Provide the (X, Y) coordinate of the cell's center where the given text is located.  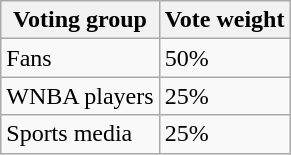
Sports media (80, 134)
Fans (80, 58)
Vote weight (224, 20)
Voting group (80, 20)
WNBA players (80, 96)
50% (224, 58)
